Provide the [X, Y] coordinate of the cell's center where the given text is located.  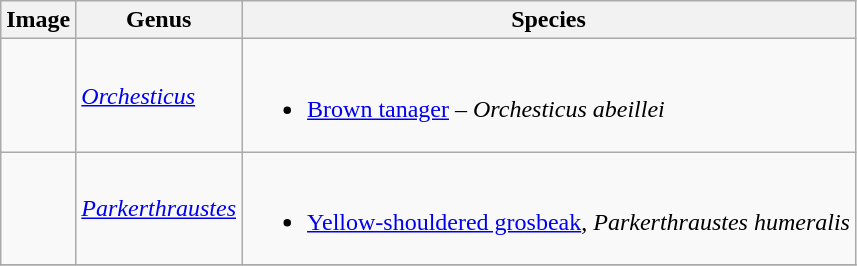
Species [549, 20]
Orchesticus [159, 96]
Image [38, 20]
Parkerthraustes [159, 208]
Brown tanager – Orchesticus abeillei [549, 96]
Yellow-shouldered grosbeak, Parkerthraustes humeralis [549, 208]
Genus [159, 20]
